Output the [x, y] coordinate of the center of the cell containing the given text.  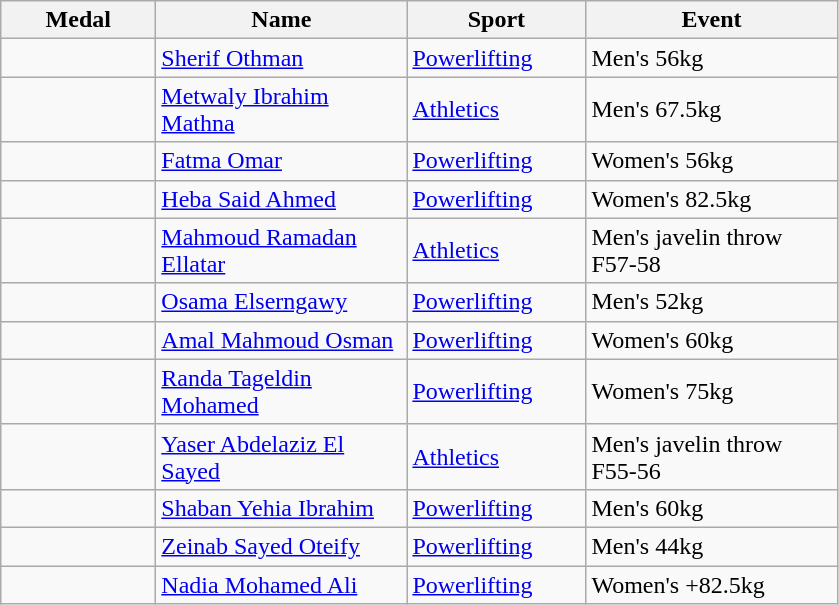
Metwaly Ibrahim Mathna [282, 110]
Men's 67.5kg [712, 110]
Women's 56kg [712, 161]
Fatma Omar [282, 161]
Randa Tageldin Mohamed [282, 392]
Women's +82.5kg [712, 585]
Men's 56kg [712, 58]
Sherif Othman [282, 58]
Men's 60kg [712, 508]
Nadia Mohamed Ali [282, 585]
Mahmoud Ramadan Ellatar [282, 250]
Osama Elserngawy [282, 302]
Men's 52kg [712, 302]
Women's 60kg [712, 340]
Heba Said Ahmed [282, 199]
Shaban Yehia Ibrahim [282, 508]
Sport [496, 20]
Name [282, 20]
Women's 75kg [712, 392]
Men's javelin throw F57-58 [712, 250]
Medal [78, 20]
Zeinab Sayed Oteify [282, 546]
Yaser Abdelaziz El Sayed [282, 456]
Event [712, 20]
Women's 82.5kg [712, 199]
Amal Mahmoud Osman [282, 340]
Men's javelin throw F55-56 [712, 456]
Men's 44kg [712, 546]
